Search for the cell housing the specified text and yield its [X, Y] center coordinate. 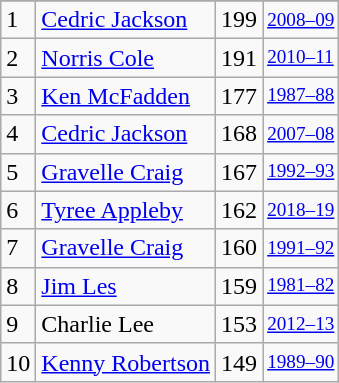
199 [240, 20]
159 [240, 286]
Tyree Appleby [126, 210]
177 [240, 96]
153 [240, 324]
Norris Cole [126, 58]
6 [18, 210]
9 [18, 324]
Charlie Lee [126, 324]
2007–08 [301, 134]
Ken McFadden [126, 96]
5 [18, 172]
2008–09 [301, 20]
1981–82 [301, 286]
1 [18, 20]
3 [18, 96]
8 [18, 286]
168 [240, 134]
160 [240, 248]
1991–92 [301, 248]
149 [240, 362]
Kenny Robertson [126, 362]
1987–88 [301, 96]
167 [240, 172]
10 [18, 362]
2018–19 [301, 210]
2010–11 [301, 58]
4 [18, 134]
1989–90 [301, 362]
2 [18, 58]
2012–13 [301, 324]
Jim Les [126, 286]
162 [240, 210]
7 [18, 248]
191 [240, 58]
1992–93 [301, 172]
